For the text-containing cell, return its midpoint in [X, Y] coordinate format. 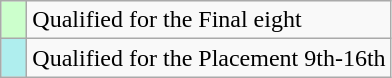
Qualified for the Placement 9th-16th [209, 58]
Qualified for the Final eight [209, 20]
